Scan for the cell matching the given text and deliver its [x, y] coordinate at center. 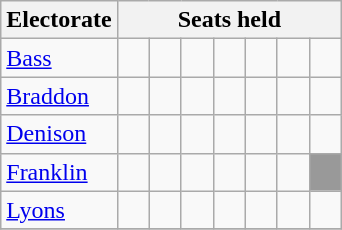
Electorate [59, 20]
Franklin [59, 172]
Lyons [59, 210]
Denison [59, 134]
Braddon [59, 96]
Bass [59, 58]
Seats held [229, 20]
